Search for the cell housing the specified text and yield its [x, y] center coordinate. 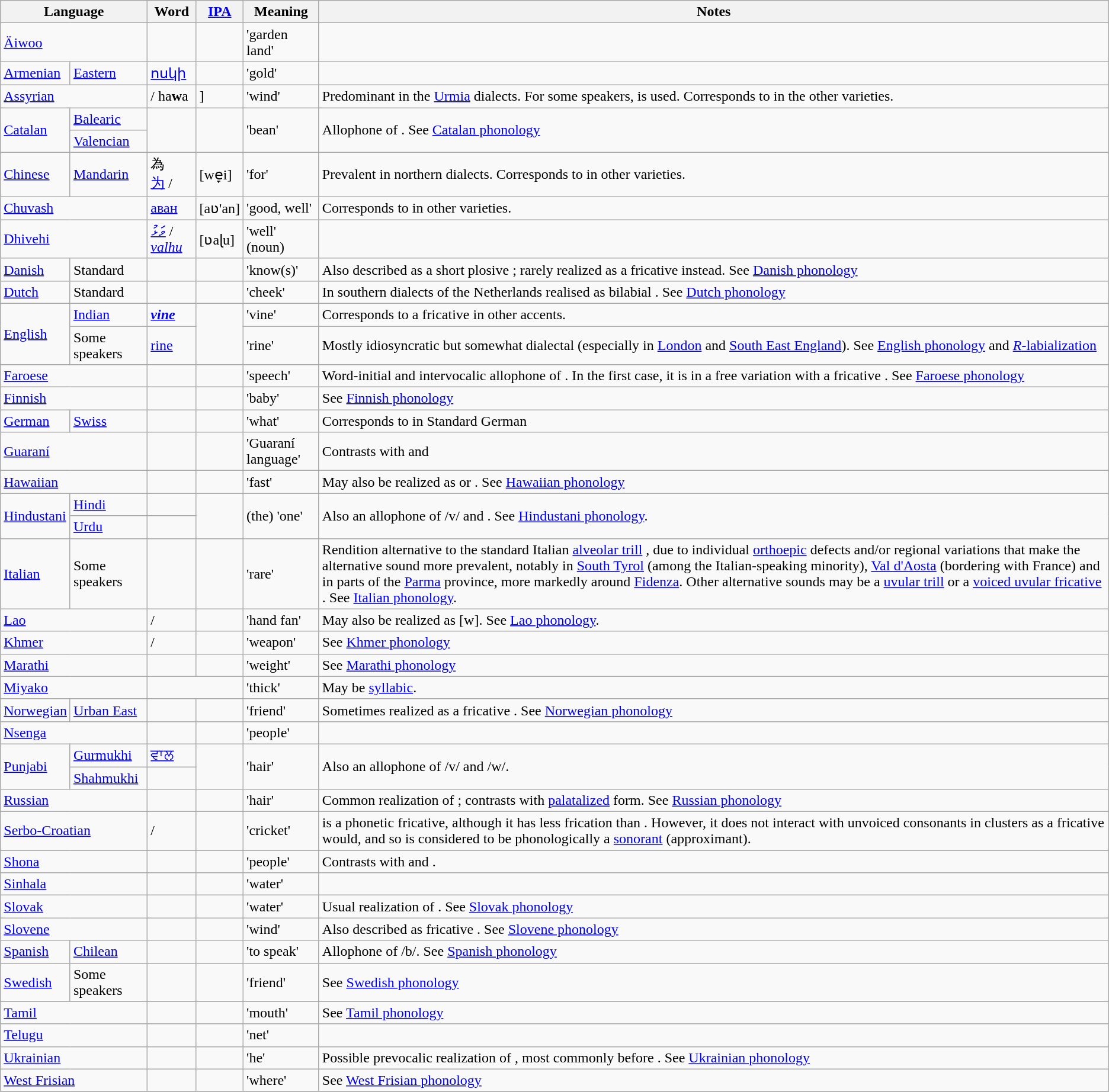
'net' [281, 1035]
See Finnish phonology [713, 399]
Guaraní [74, 451]
'good, well' [281, 208]
Contrasts with and [713, 451]
Allophone of . See Catalan phonology [713, 130]
rine [172, 345]
Marathi [74, 665]
Shahmukhi [108, 778]
ਵਾਲ [172, 755]
Swiss [108, 421]
Shona [74, 862]
Predominant in the Urmia dialects. For some speakers, is used. Corresponds to in the other varieties. [713, 96]
Corresponds to a fricative in other accents. [713, 314]
Russian [74, 801]
Gurmukhi [108, 755]
Italian [36, 573]
Catalan [36, 130]
'weight' [281, 665]
Dhivehi [74, 239]
German [36, 421]
'bean' [281, 130]
'fast' [281, 482]
'gold' [281, 73]
Armenian [36, 73]
Indian [108, 314]
Faroese [74, 376]
Chinese [36, 175]
'speech' [281, 376]
'he' [281, 1058]
Contrasts with and . [713, 862]
ވަޅު / valhu [172, 239]
Mostly idiosyncratic but somewhat dialectal (especially in London and South East England). See English phonology and R-labialization [713, 345]
аван [172, 208]
Also described as a short plosive ; rarely realized as a fricative instead. See Danish phonology [713, 269]
Hindi [108, 505]
'well' (noun) [281, 239]
Word-initial and intervocalic allophone of . In the first case, it is in a free variation with a fricative . See Faroese phonology [713, 376]
Swedish [36, 982]
'thick' [281, 688]
'where' [281, 1080]
'vine' [281, 314]
Miyako [74, 688]
'know(s)' [281, 269]
Finnish [74, 399]
ոսկի [172, 73]
See Khmer phonology [713, 643]
Also an allophone of /v/ and . See Hindustani phonology. [713, 516]
Tamil [74, 1013]
Language [74, 12]
'hand fan' [281, 620]
Common realization of ; contrasts with palatalized form. See Russian phonology [713, 801]
See Marathi phonology [713, 665]
Chuvash [74, 208]
Urdu [108, 527]
Norwegian [36, 710]
Meaning [281, 12]
Lao [74, 620]
/ hawa [172, 96]
Khmer [74, 643]
Corresponds to in other varieties. [713, 208]
Urban East [108, 710]
'Guaraní language' [281, 451]
Danish [36, 269]
See West Frisian phonology [713, 1080]
Possible prevocalic realization of , most commonly before . See Ukrainian phonology [713, 1058]
See Tamil phonology [713, 1013]
'baby' [281, 399]
Prevalent in northern dialects. Corresponds to in other varieties. [713, 175]
Serbo-Croatian [74, 831]
Balearic [108, 119]
Usual realization of . See Slovak phonology [713, 907]
Chilean [108, 952]
Ukrainian [74, 1058]
vine [172, 314]
Also an allophone of /v/ and /w/. [713, 766]
'mouth' [281, 1013]
'cricket' [281, 831]
'rine' [281, 345]
In southern dialects of the Netherlands realised as bilabial . See Dutch phonology [713, 292]
Äiwoo [74, 43]
'garden land' [281, 43]
'cheek' [281, 292]
Hindustani [36, 516]
May also be realized as [w]. See Lao phonology. [713, 620]
Mandarin [108, 175]
Hawaiian [74, 482]
May be syllabic. [713, 688]
[aʋ'an] [220, 208]
Allophone of /b/. See Spanish phonology [713, 952]
Assyrian [74, 96]
Sinhala [74, 884]
IPA [220, 12]
See Swedish phonology [713, 982]
] [220, 96]
'for' [281, 175]
(the) 'one' [281, 516]
Eastern [108, 73]
[ʋaɭu] [220, 239]
Word [172, 12]
'to speak' [281, 952]
Nsenga [74, 733]
Telugu [74, 1035]
English [36, 334]
Dutch [36, 292]
Also described as fricative . See Slovene phonology [713, 929]
'what' [281, 421]
Notes [713, 12]
Slovak [74, 907]
Corresponds to in Standard German [713, 421]
為为 / [172, 175]
Slovene [74, 929]
Sometimes realized as a fricative . See Norwegian phonology [713, 710]
May also be realized as or . See Hawaiian phonology [713, 482]
[we̞i] [220, 175]
Valencian [108, 142]
'weapon' [281, 643]
Spanish [36, 952]
West Frisian [74, 1080]
Punjabi [36, 766]
'rare' [281, 573]
